Find where the given text appears and provide that cell's center as [x, y] coordinate. 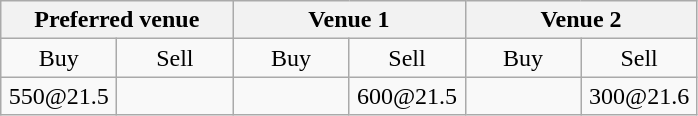
Venue 2 [581, 20]
300@21.6 [639, 96]
550@21.5 [59, 96]
Preferred venue [117, 20]
600@21.5 [407, 96]
Venue 1 [349, 20]
